Return [x, y] of the center of cell containing provided text 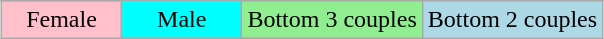
Male [182, 20]
Female [61, 20]
Bottom 2 couples [512, 20]
Bottom 3 couples [332, 20]
